Return the [X, Y] coordinate for the center point of the cell that contains the specified text.  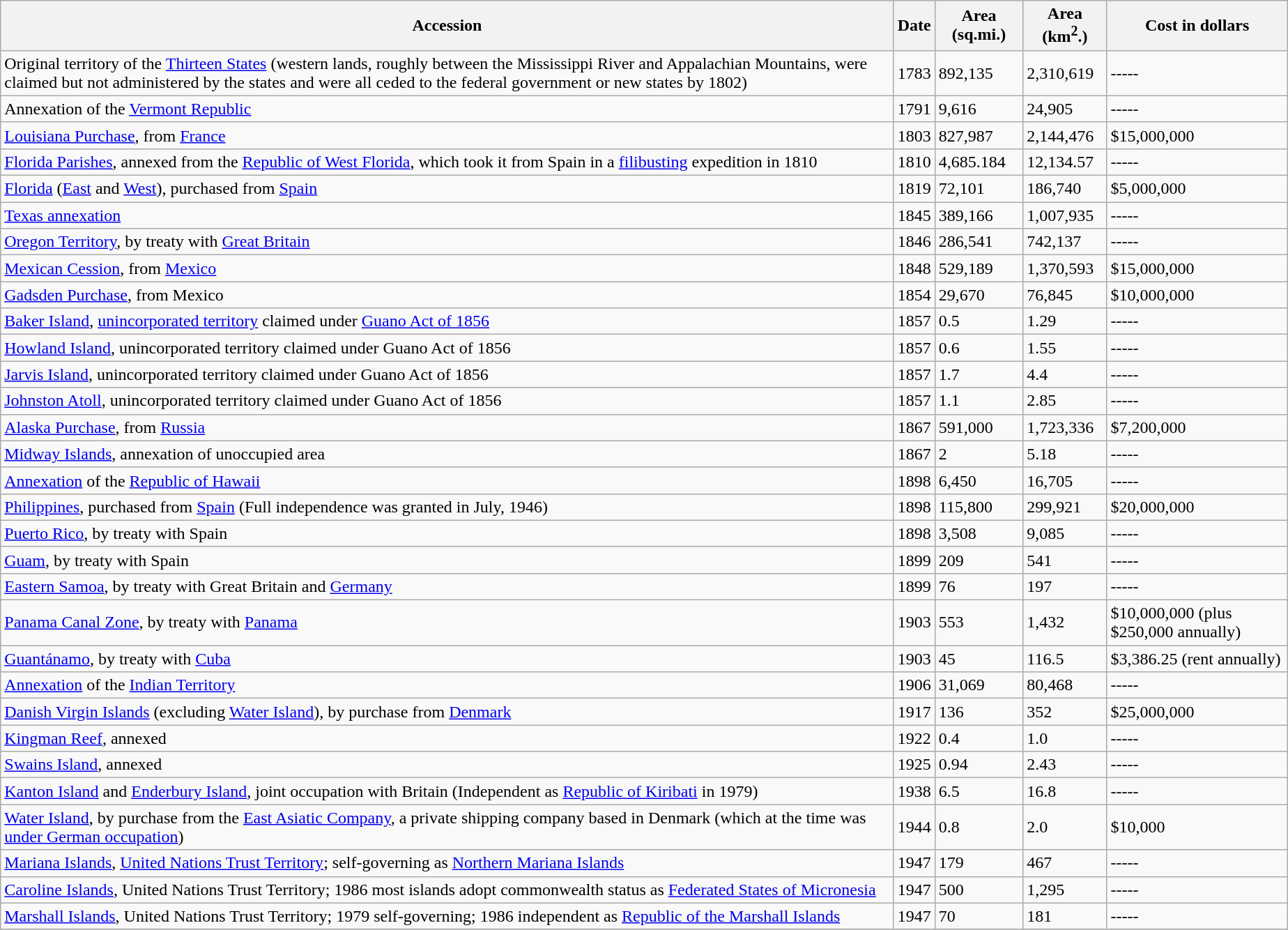
209 [979, 560]
Alaska Purchase, from Russia [447, 427]
16,705 [1065, 480]
1848 [914, 268]
136 [979, 712]
1803 [914, 135]
Annexation of the Republic of Hawaii [447, 480]
$5,000,000 [1197, 189]
Marshall Islands, United Nations Trust Territory; 1979 self-governing; 1986 independent as Republic of the Marshall Islands [447, 916]
1854 [914, 295]
1925 [914, 765]
389,166 [979, 215]
299,921 [1065, 507]
181 [1065, 916]
Florida Parishes, annexed from the Republic of West Florida, which took it from Spain in a filibusting expedition in 1810 [447, 162]
4,685.184 [979, 162]
6,450 [979, 480]
72,101 [979, 189]
742,137 [1065, 242]
0.8 [979, 827]
24,905 [1065, 109]
1.1 [979, 401]
529,189 [979, 268]
1,432 [1065, 623]
1,295 [1065, 890]
2,144,476 [1065, 135]
Area (sq.mi.) [979, 26]
Swains Island, annexed [447, 765]
0.94 [979, 765]
Guam, by treaty with Spain [447, 560]
Gadsden Purchase, from Mexico [447, 295]
Texas annexation [447, 215]
Louisiana Purchase, from France [447, 135]
4.4 [1065, 374]
2.43 [1065, 765]
1944 [914, 827]
29,670 [979, 295]
12,134.57 [1065, 162]
Date [914, 26]
5.18 [1065, 454]
197 [1065, 586]
1845 [914, 215]
16.8 [1065, 791]
2 [979, 454]
70 [979, 916]
9,085 [1065, 533]
Mariana Islands, United Nations Trust Territory; self-governing as Northern Mariana Islands [447, 863]
Eastern Samoa, by treaty with Great Britain and Germany [447, 586]
1783 [914, 73]
Danish Virgin Islands (excluding Water Island), by purchase from Denmark [447, 712]
76,845 [1065, 295]
1917 [914, 712]
Water Island, by purchase from the East Asiatic Company, a private shipping company based in Denmark (which at the time was under German occupation) [447, 827]
1,723,336 [1065, 427]
1.29 [1065, 321]
$10,000,000 (plus $250,000 annually) [1197, 623]
179 [979, 863]
1.7 [979, 374]
31,069 [979, 685]
2.85 [1065, 401]
Johnston Atoll, unincorporated territory claimed under Guano Act of 1856 [447, 401]
$7,200,000 [1197, 427]
Mexican Cession, from Mexico [447, 268]
116.5 [1065, 659]
1,007,935 [1065, 215]
1922 [914, 738]
1791 [914, 109]
Kanton Island and Enderbury Island, joint occupation with Britain (Independent as Republic of Kiribati in 1979) [447, 791]
Annexation of the Vermont Republic [447, 109]
591,000 [979, 427]
Kingman Reef, annexed [447, 738]
1846 [914, 242]
186,740 [1065, 189]
286,541 [979, 242]
Guantánamo, by treaty with Cuba [447, 659]
Florida (East and West), purchased from Spain [447, 189]
352 [1065, 712]
$25,000,000 [1197, 712]
$20,000,000 [1197, 507]
Howland Island, unincorporated territory claimed under Guano Act of 1856 [447, 348]
1819 [914, 189]
1938 [914, 791]
3,508 [979, 533]
1810 [914, 162]
Panama Canal Zone, by treaty with Panama [447, 623]
Oregon Territory, by treaty with Great Britain [447, 242]
1906 [914, 685]
1.0 [1065, 738]
Puerto Rico, by treaty with Spain [447, 533]
9,616 [979, 109]
$10,000,000 [1197, 295]
Baker Island, unincorporated territory claimed under Guano Act of 1856 [447, 321]
892,135 [979, 73]
Cost in dollars [1197, 26]
0.6 [979, 348]
0.4 [979, 738]
80,468 [1065, 685]
$10,000 [1197, 827]
76 [979, 586]
2.0 [1065, 827]
Philippines, purchased from Spain (Full independence was granted in July, 1946) [447, 507]
6.5 [979, 791]
Annexation of the Indian Territory [447, 685]
$3,386.25 (rent annually) [1197, 659]
467 [1065, 863]
0.5 [979, 321]
541 [1065, 560]
115,800 [979, 507]
1.55 [1065, 348]
1,370,593 [1065, 268]
553 [979, 623]
827,987 [979, 135]
2,310,619 [1065, 73]
Accession [447, 26]
45 [979, 659]
Caroline Islands, United Nations Trust Territory; 1986 most islands adopt commonwealth status as Federated States of Micronesia [447, 890]
500 [979, 890]
Midway Islands, annexation of unoccupied area [447, 454]
Area (km2.) [1065, 26]
Jarvis Island, unincorporated territory claimed under Guano Act of 1856 [447, 374]
